Return (X, Y) of the center of cell containing provided text 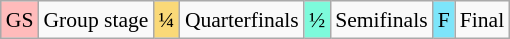
½ (317, 20)
F (444, 20)
Group stage (96, 20)
Semifinals (381, 20)
¼ (166, 20)
Quarterfinals (242, 20)
GS (20, 20)
Final (482, 20)
